Return the (x, y) coordinate for the center point of the cell that contains the specified text.  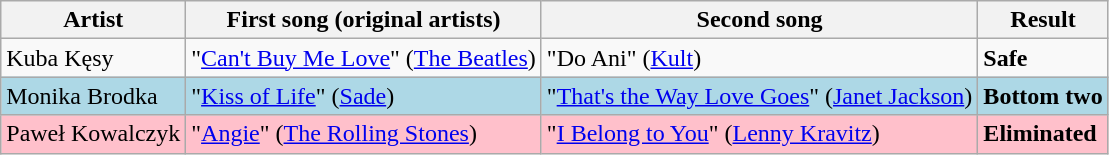
"Angie" (The Rolling Stones) (364, 134)
Bottom two (1043, 96)
"Kiss of Life" (Sade) (364, 96)
Second song (759, 20)
Result (1043, 20)
"I Belong to You" (Lenny Kravitz) (759, 134)
"Can't Buy Me Love" (The Beatles) (364, 58)
Safe (1043, 58)
First song (original artists) (364, 20)
Artist (94, 20)
Monika Brodka (94, 96)
Kuba Kęsy (94, 58)
Paweł Kowalczyk (94, 134)
"Do Ani" (Kult) (759, 58)
"That's the Way Love Goes" (Janet Jackson) (759, 96)
Eliminated (1043, 134)
